From the cell containing the given text, extract its center point as (x, y) coordinate. 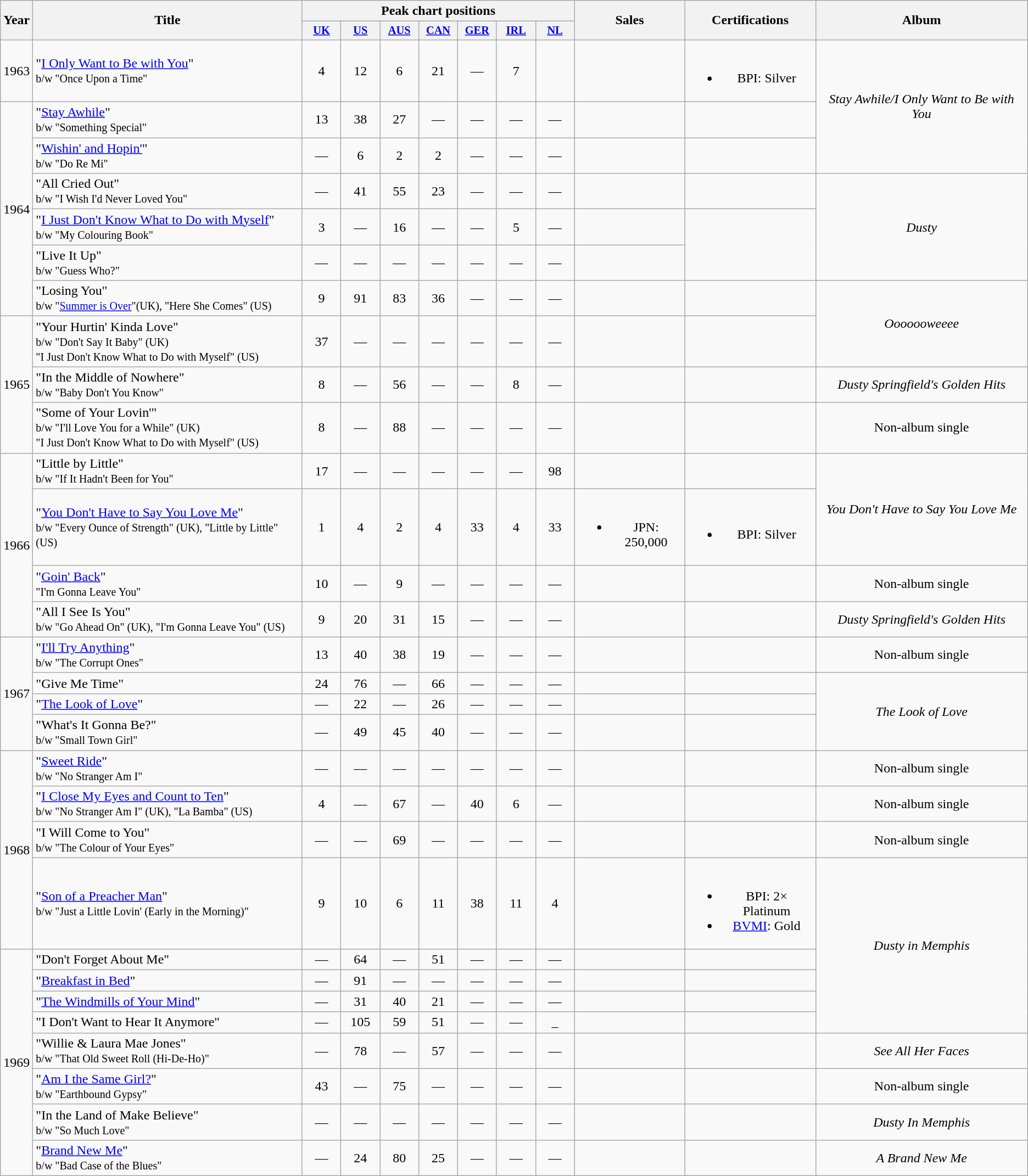
67 (400, 804)
IRL (516, 31)
Dusty in Memphis (921, 945)
43 (322, 1086)
Sales (629, 20)
15 (438, 619)
57 (438, 1051)
"Don't Forget About Me" (167, 960)
37 (322, 341)
23 (438, 191)
66 (438, 683)
"Goin' Back""I'm Gonna Leave You" (167, 583)
"I'll Try Anything"b/w "The Corrupt Ones" (167, 654)
BPI: 2× PlatinumBVMI: Gold (750, 904)
"I Just Don't Know What to Do with Myself"b/w "My Colouring Book" (167, 227)
20 (360, 619)
55 (400, 191)
"Wishin' and Hopin'"b/w "Do Re Mi" (167, 156)
JPN: 250,000 (629, 527)
1967 (16, 693)
1969 (16, 1062)
3 (322, 227)
"Son of a Preacher Man"b/w "Just a Little Lovin' (Early in the Morning)" (167, 904)
22 (360, 704)
75 (400, 1086)
See All Her Faces (921, 1051)
36 (438, 299)
98 (555, 471)
"The Windmills of Your Mind" (167, 1001)
27 (400, 120)
59 (400, 1022)
"Stay Awhile"b/w "Something Special" (167, 120)
105 (360, 1022)
"In the Middle of Nowhere"b/w "Baby Don't You Know" (167, 384)
"Losing You"b/w "Summer is Over"(UK), "Here She Comes" (US) (167, 299)
The Look of Love (921, 712)
_ (555, 1022)
"Sweet Ride"b/w "No Stranger Am I" (167, 769)
"All Cried Out"b/w "I Wish I'd Never Loved You" (167, 191)
"Live It Up"b/w "Guess Who?" (167, 262)
US (360, 31)
"Give Me Time" (167, 683)
"I Close My Eyes and Count to Ten"b/w "No Stranger Am I" (UK), "La Bamba" (US) (167, 804)
76 (360, 683)
5 (516, 227)
69 (400, 840)
41 (360, 191)
26 (438, 704)
1966 (16, 545)
"Breakfast in Bed" (167, 981)
"Little by Little"b/w "If It Hadn't Been for You" (167, 471)
"Brand New Me"b/w "Bad Case of the Blues" (167, 1157)
CAN (438, 31)
"The Look of Love" (167, 704)
1 (322, 527)
"All I See Is You"b/w "Go Ahead On" (UK), "I'm Gonna Leave You" (US) (167, 619)
AUS (400, 31)
"Am I the Same Girl?"b/w "Earthbound Gypsy" (167, 1086)
Album (921, 20)
1964 (16, 209)
Year (16, 20)
"I Will Come to You"b/w "The Colour of Your Eyes" (167, 840)
Stay Awhile/I Only Want to Be with You (921, 107)
64 (360, 960)
You Don't Have to Say You Love Me (921, 509)
12 (360, 70)
Dusty In Memphis (921, 1122)
19 (438, 654)
Dusty (921, 227)
88 (400, 428)
UK (322, 31)
Title (167, 20)
78 (360, 1051)
1965 (16, 384)
"I Don't Want to Hear It Anymore" (167, 1022)
"Some of Your Lovin'"b/w "I'll Love You for a While" (UK)"I Just Don't Know What to Do with Myself" (US) (167, 428)
7 (516, 70)
"In the Land of Make Believe"b/w "So Much Love" (167, 1122)
1963 (16, 70)
16 (400, 227)
25 (438, 1157)
"You Don't Have to Say You Love Me"b/w "Every Ounce of Strength" (UK), "Little by Little" (US) (167, 527)
56 (400, 384)
Ooooooweeee (921, 324)
"Your Hurtin' Kinda Love"b/w "Don't Say It Baby" (UK)"I Just Don't Know What to Do with Myself" (US) (167, 341)
A Brand New Me (921, 1157)
"What's It Gonna Be?"b/w "Small Town Girl" (167, 732)
"Willie & Laura Mae Jones"b/w "That Old Sweet Roll (Hi-De-Ho)" (167, 1051)
83 (400, 299)
45 (400, 732)
1968 (16, 850)
17 (322, 471)
GER (477, 31)
80 (400, 1157)
49 (360, 732)
Peak chart positions (438, 11)
"I Only Want to Be with You"b/w "Once Upon a Time" (167, 70)
Certifications (750, 20)
NL (555, 31)
